Output the [x, y] coordinate of the center of the cell containing the given text.  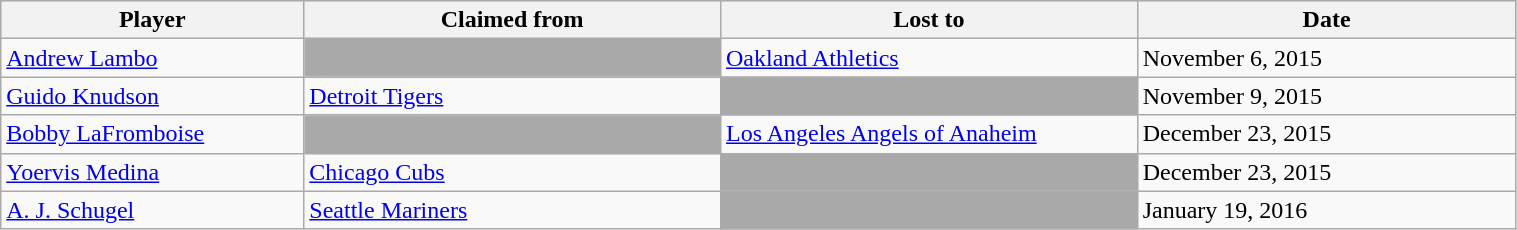
Chicago Cubs [512, 172]
A. J. Schugel [152, 210]
Oakland Athletics [928, 58]
November 6, 2015 [1326, 58]
Guido Knudson [152, 96]
Lost to [928, 20]
November 9, 2015 [1326, 96]
Yoervis Medina [152, 172]
Claimed from [512, 20]
Player [152, 20]
Seattle Mariners [512, 210]
Date [1326, 20]
Andrew Lambo [152, 58]
January 19, 2016 [1326, 210]
Detroit Tigers [512, 96]
Los Angeles Angels of Anaheim [928, 134]
Bobby LaFromboise [152, 134]
